Find where the given text appears and provide that cell's center as [X, Y] coordinate. 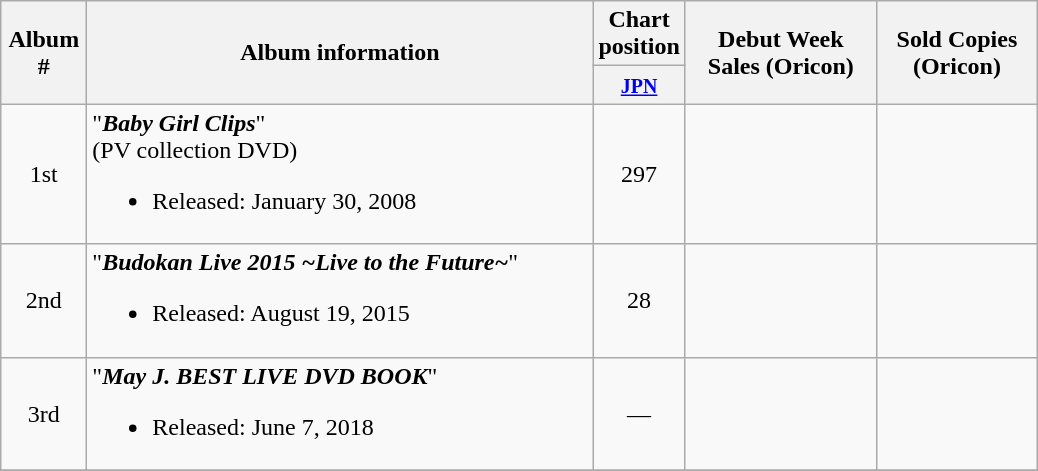
JPN [639, 85]
3rd [44, 414]
"Baby Girl Clips"(PV collection DVD)Released: January 30, 2008 [340, 174]
"May J. BEST LIVE DVD BOOK"Released: June 7, 2018 [340, 414]
Album # [44, 52]
"Budokan Live 2015 ~Live to the Future~"Released: August 19, 2015 [340, 300]
297 [639, 174]
28 [639, 300]
— [639, 414]
1st [44, 174]
Chart position [639, 34]
Debut Week Sales (Oricon) [780, 52]
Sold Copies (Oricon) [956, 52]
Album information [340, 52]
2nd [44, 300]
